Output the (X, Y) coordinate of the center of the cell containing the given text.  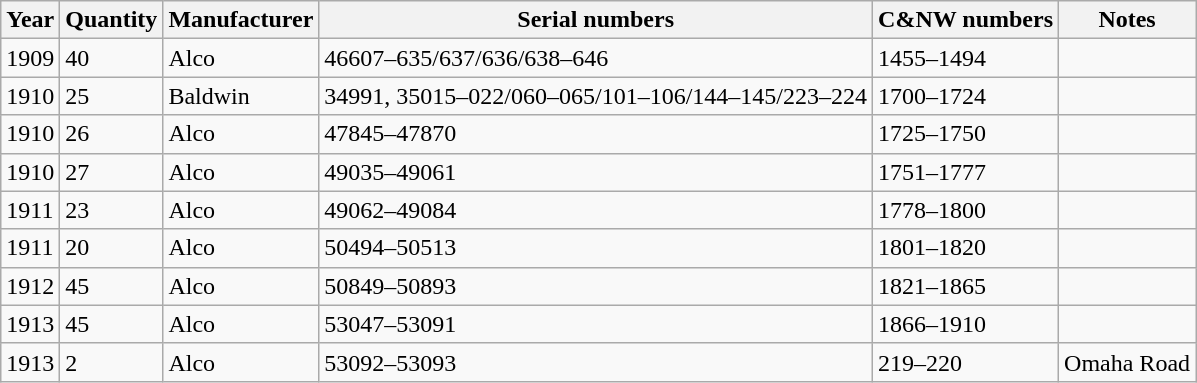
50494–50513 (596, 248)
26 (112, 134)
40 (112, 58)
1866–1910 (966, 324)
25 (112, 96)
1821–1865 (966, 286)
47845–47870 (596, 134)
1778–1800 (966, 210)
Year (30, 20)
1751–1777 (966, 172)
20 (112, 248)
1801–1820 (966, 248)
53092–53093 (596, 362)
Baldwin (241, 96)
49035–49061 (596, 172)
Notes (1128, 20)
50849–50893 (596, 286)
1455–1494 (966, 58)
1725–1750 (966, 134)
Omaha Road (1128, 362)
2 (112, 362)
34991, 35015–022/060–065/101–106/144–145/223–224 (596, 96)
1912 (30, 286)
1909 (30, 58)
49062–49084 (596, 210)
219–220 (966, 362)
Manufacturer (241, 20)
1700–1724 (966, 96)
Serial numbers (596, 20)
27 (112, 172)
C&NW numbers (966, 20)
Quantity (112, 20)
53047–53091 (596, 324)
46607–635/637/636/638–646 (596, 58)
23 (112, 210)
